Find where the given text appears and provide that cell's center as [x, y] coordinate. 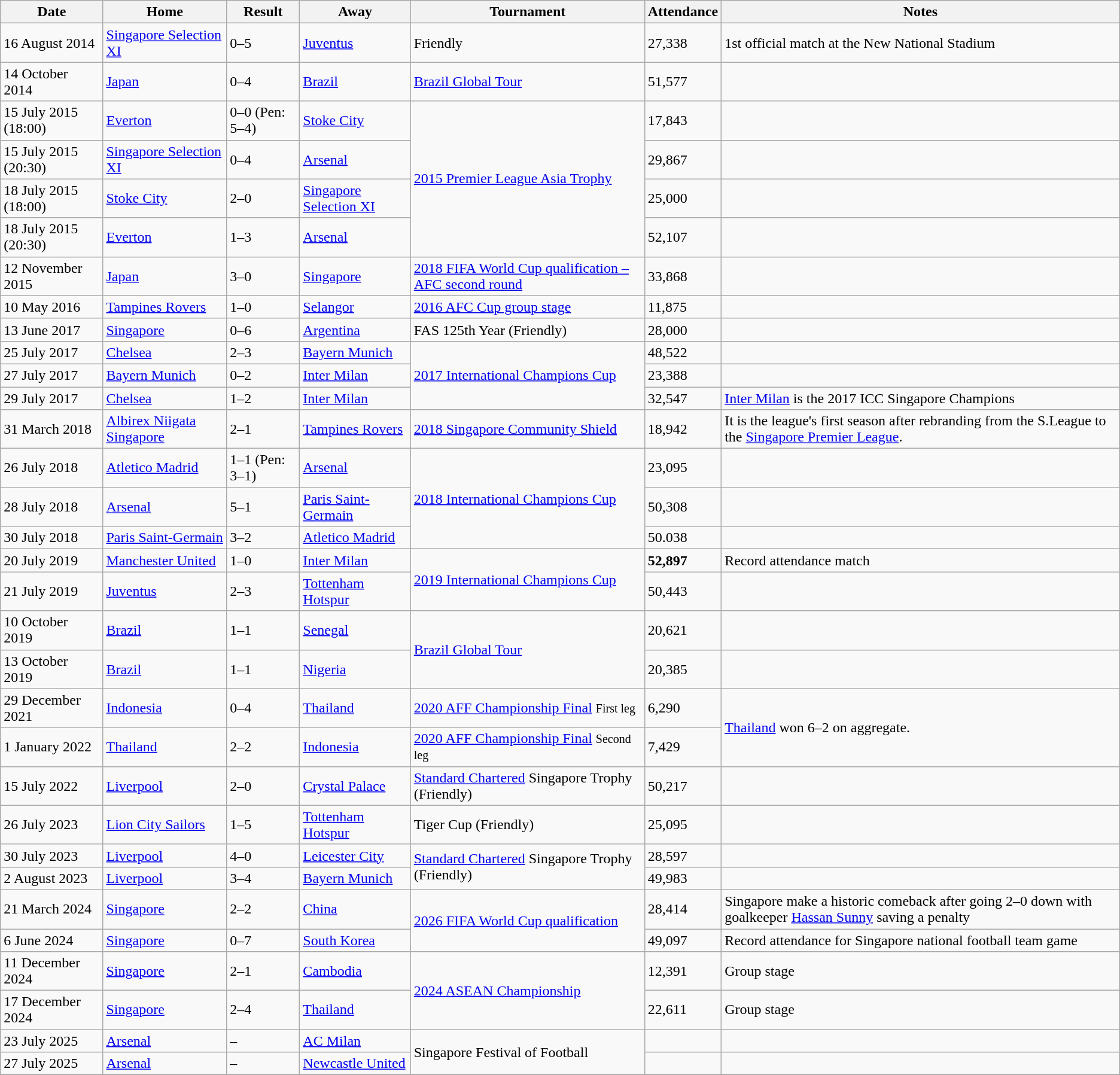
Tournament [528, 12]
Leicester City [355, 855]
12,391 [683, 972]
14 October 2014 [51, 81]
2020 AFF Championship Final First leg [528, 708]
2018 FIFA World Cup qualification – AFC second round [528, 276]
26 July 2023 [51, 824]
18 July 2015 (20:30) [51, 237]
AC Milan [355, 1041]
Thailand won 6–2 on aggregate. [921, 727]
0–6 [263, 330]
30 July 2023 [51, 855]
1–1 (Pen: 3–1) [263, 468]
Tiger Cup (Friendly) [528, 824]
50,217 [683, 786]
Argentina [355, 330]
20,385 [683, 669]
49,097 [683, 940]
18 July 2015 (18:00) [51, 199]
50.038 [683, 538]
21 July 2019 [51, 591]
26 July 2018 [51, 468]
0–0 (Pen: 5–4) [263, 121]
3–4 [263, 878]
23,388 [683, 375]
51,577 [683, 81]
15 July 2015 (18:00) [51, 121]
3–0 [263, 276]
27 July 2025 [51, 1064]
0–5 [263, 43]
17 December 2024 [51, 1010]
52,897 [683, 561]
Albirex Niigata Singapore [165, 430]
10 May 2016 [51, 307]
1–5 [263, 824]
Away [355, 12]
2 August 2023 [51, 878]
3–2 [263, 538]
Crystal Palace [355, 786]
South Korea [355, 940]
Selangor [355, 307]
13 October 2019 [51, 669]
2026 FIFA World Cup qualification [528, 920]
15 July 2015 (20:30) [51, 159]
52,107 [683, 237]
Cambodia [355, 972]
28,597 [683, 855]
Newcastle United [355, 1064]
22,611 [683, 1010]
25,000 [683, 199]
11 December 2024 [51, 972]
1 January 2022 [51, 747]
2020 AFF Championship Final Second leg [528, 747]
2024 ASEAN Championship [528, 991]
Notes [921, 12]
20 July 2019 [51, 561]
China [355, 909]
28 July 2018 [51, 507]
50,308 [683, 507]
32,547 [683, 398]
2018 International Champions Cup [528, 499]
FAS 125th Year (Friendly) [528, 330]
2018 Singapore Community Shield [528, 430]
Lion City Sailors [165, 824]
Inter Milan is the 2017 ICC Singapore Champions [921, 398]
2019 International Champions Cup [528, 580]
50,443 [683, 591]
7,429 [683, 747]
Manchester United [165, 561]
30 July 2018 [51, 538]
48,522 [683, 352]
49,983 [683, 878]
0–7 [263, 940]
25,095 [683, 824]
31 March 2018 [51, 430]
It is the league's first season after rebranding from the S.League to the Singapore Premier League. [921, 430]
6 June 2024 [51, 940]
4–0 [263, 855]
16 August 2014 [51, 43]
18,942 [683, 430]
12 November 2015 [51, 276]
20,621 [683, 631]
Singapore Festival of Football [528, 1052]
10 October 2019 [51, 631]
Record attendance for Singapore national football team game [921, 940]
2015 Premier League Asia Trophy [528, 179]
Nigeria [355, 669]
Home [165, 12]
15 July 2022 [51, 786]
1st official match at the New National Stadium [921, 43]
Record attendance match [921, 561]
2017 International Champions Cup [528, 375]
13 June 2017 [51, 330]
0–2 [263, 375]
Senegal [355, 631]
Attendance [683, 12]
Result [263, 12]
1–2 [263, 398]
Singapore make a historic comeback after going 2–0 down with goalkeeper Hassan Sunny saving a penalty [921, 909]
25 July 2017 [51, 352]
Date [51, 12]
2016 AFC Cup group stage [528, 307]
17,843 [683, 121]
29 December 2021 [51, 708]
Friendly [528, 43]
33,868 [683, 276]
28,000 [683, 330]
1–3 [263, 237]
27,338 [683, 43]
5–1 [263, 507]
23,095 [683, 468]
2–4 [263, 1010]
27 July 2017 [51, 375]
23 July 2025 [51, 1041]
28,414 [683, 909]
11,875 [683, 307]
21 March 2024 [51, 909]
29 July 2017 [51, 398]
6,290 [683, 708]
29,867 [683, 159]
